Capture the cell that displays the provided text and extract its [X, Y] central coordinate. 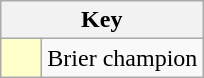
Brier champion [122, 58]
Key [102, 20]
